Output the (x, y) coordinate of the center of the cell containing the given text.  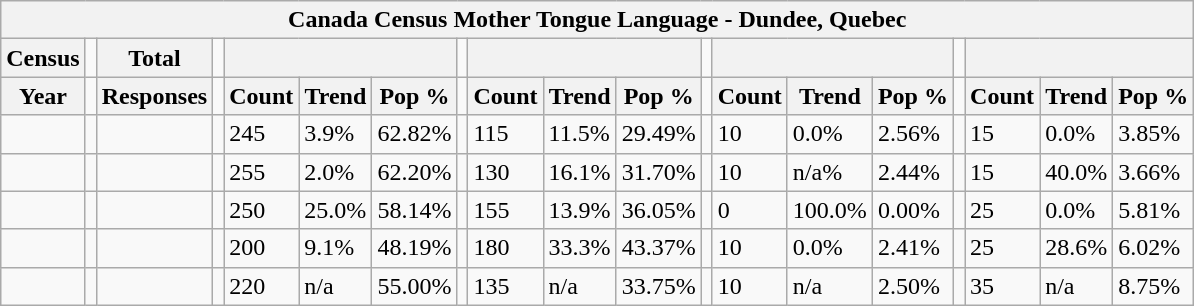
2.50% (912, 286)
62.20% (414, 172)
Census (43, 58)
255 (262, 172)
36.05% (658, 210)
2.0% (336, 172)
Year (43, 96)
Responses (154, 96)
6.02% (1154, 248)
13.9% (580, 210)
62.82% (414, 134)
2.41% (912, 248)
200 (262, 248)
48.19% (414, 248)
5.81% (1154, 210)
35 (1002, 286)
43.37% (658, 248)
3.9% (336, 134)
155 (506, 210)
28.6% (1076, 248)
115 (506, 134)
3.85% (1154, 134)
2.44% (912, 172)
31.70% (658, 172)
250 (262, 210)
29.49% (658, 134)
2.56% (912, 134)
245 (262, 134)
0 (750, 210)
3.66% (1154, 172)
0.00% (912, 210)
Canada Census Mother Tongue Language - Dundee, Quebec (598, 20)
9.1% (336, 248)
130 (506, 172)
135 (506, 286)
33.75% (658, 286)
11.5% (580, 134)
100.0% (830, 210)
16.1% (580, 172)
n/a% (830, 172)
220 (262, 286)
58.14% (414, 210)
55.00% (414, 286)
Total (154, 58)
33.3% (580, 248)
25.0% (336, 210)
180 (506, 248)
40.0% (1076, 172)
8.75% (1154, 286)
